Pinpoint the cell where the given text exists, returning its (X, Y) midpoint coordinate. 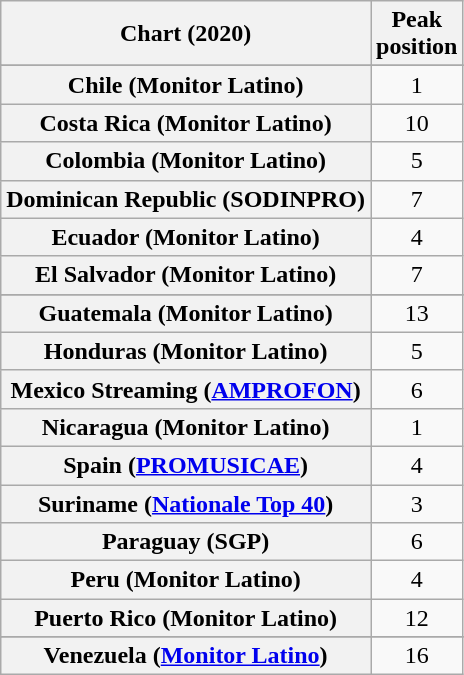
Nicaragua (Monitor Latino) (186, 427)
Ecuador (Monitor Latino) (186, 237)
Dominican Republic (SODINPRO) (186, 199)
Peakposition (416, 34)
12 (416, 618)
Colombia (Monitor Latino) (186, 161)
Guatemala (Monitor Latino) (186, 313)
Suriname (Nationale Top 40) (186, 503)
Mexico Streaming (AMPROFON) (186, 389)
Paraguay (SGP) (186, 542)
13 (416, 313)
Honduras (Monitor Latino) (186, 351)
El Salvador (Monitor Latino) (186, 275)
10 (416, 123)
Chart (2020) (186, 34)
3 (416, 503)
Chile (Monitor Latino) (186, 85)
Spain (PROMUSICAE) (186, 465)
16 (416, 656)
Venezuela (Monitor Latino) (186, 656)
Puerto Rico (Monitor Latino) (186, 618)
Peru (Monitor Latino) (186, 580)
Costa Rica (Monitor Latino) (186, 123)
